Identify which cell holds the provided text, then report its [x, y] central coordinate. 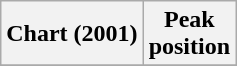
Chart (2001) [72, 34]
Peakposition [189, 34]
